Scan for the cell matching the given text and deliver its (X, Y) coordinate at center. 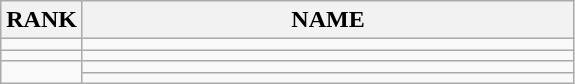
NAME (328, 20)
RANK (42, 20)
